Output the [x, y] coordinate of the center of the cell containing the given text.  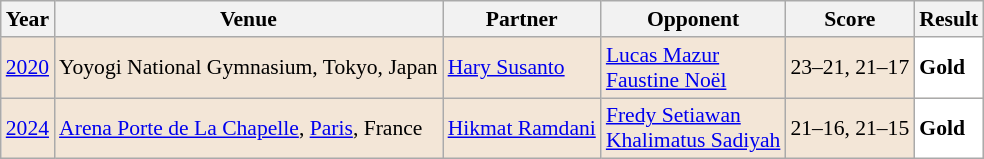
23–21, 21–17 [850, 68]
Fredy Setiawan Khalimatus Sadiyah [694, 128]
21–16, 21–15 [850, 128]
Venue [248, 19]
Hary Susanto [522, 68]
Opponent [694, 19]
Year [28, 19]
2020 [28, 68]
Lucas Mazur Faustine Noël [694, 68]
Yoyogi National Gymnasium, Tokyo, Japan [248, 68]
Partner [522, 19]
Arena Porte de La Chapelle, Paris, France [248, 128]
Hikmat Ramdani [522, 128]
2024 [28, 128]
Result [948, 19]
Score [850, 19]
